Return the [x, y] coordinate for the center point of the cell that contains the specified text.  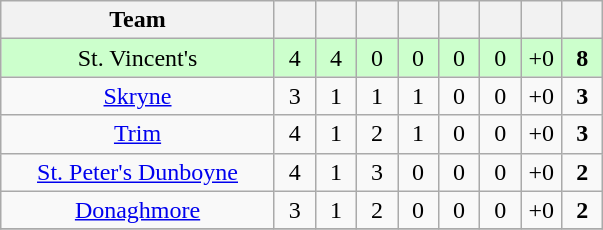
St. Vincent's [138, 58]
St. Peter's Dunboyne [138, 172]
Skryne [138, 96]
Trim [138, 134]
8 [582, 58]
Team [138, 20]
Donaghmore [138, 210]
